Provide the [X, Y] coordinate of the cell's center where the given text is located.  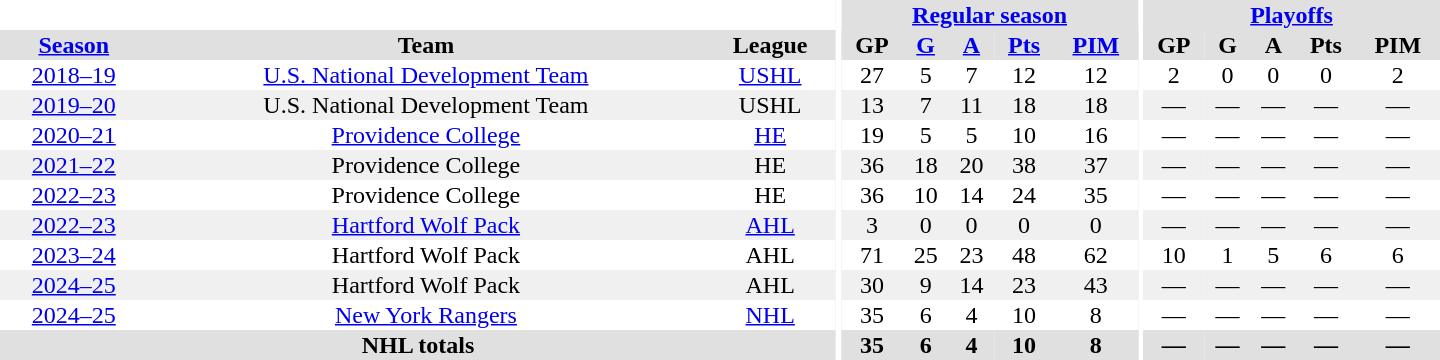
2021–22 [74, 165]
2019–20 [74, 105]
2018–19 [74, 75]
62 [1096, 255]
New York Rangers [426, 315]
30 [872, 285]
25 [926, 255]
1 [1228, 255]
9 [926, 285]
13 [872, 105]
43 [1096, 285]
3 [872, 225]
16 [1096, 135]
NHL totals [418, 345]
24 [1024, 195]
Season [74, 45]
11 [972, 105]
19 [872, 135]
2023–24 [74, 255]
2020–21 [74, 135]
Playoffs [1292, 15]
37 [1096, 165]
NHL [770, 315]
71 [872, 255]
27 [872, 75]
38 [1024, 165]
20 [972, 165]
League [770, 45]
Regular season [990, 15]
48 [1024, 255]
Team [426, 45]
